Return the [x, y] coordinate for the center point of the cell that contains the specified text.  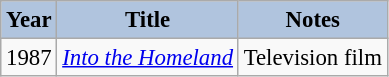
Year [29, 20]
1987 [29, 58]
Title [148, 20]
Into the Homeland [148, 58]
Television film [312, 58]
Notes [312, 20]
